Detect which cell encompasses the target text, then output its [x, y] center coordinate. 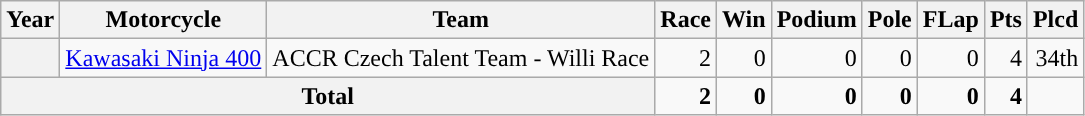
Race [686, 20]
Kawasaki Ninja 400 [164, 58]
Total [328, 96]
Podium [816, 20]
Pts [1006, 20]
Year [30, 20]
Win [744, 20]
Team [461, 20]
Motorcycle [164, 20]
Pole [890, 20]
FLap [950, 20]
ACCR Czech Talent Team - Willi Race [461, 58]
34th [1055, 58]
Plcd [1055, 20]
